Capture the cell that displays the provided text and extract its [X, Y] central coordinate. 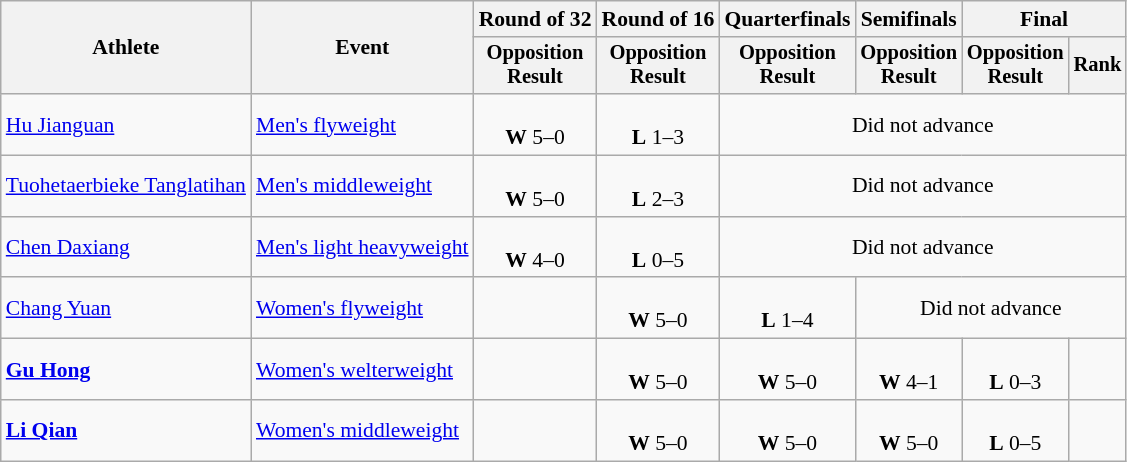
Rank [1098, 66]
Final [1044, 19]
Tuohetaerbieke Tanglatihan [126, 186]
Chang Yuan [126, 308]
L 1–4 [787, 308]
L 0–3 [1016, 370]
L 1–3 [658, 124]
Women's welterweight [362, 370]
Chen Daxiang [126, 248]
Li Qian [126, 430]
Men's light heavyweight [362, 248]
Event [362, 48]
W 4–1 [908, 370]
Men's middleweight [362, 186]
Semifinals [908, 19]
Women's flyweight [362, 308]
W 4–0 [536, 248]
Women's middleweight [362, 430]
Round of 16 [658, 19]
L 2–3 [658, 186]
Hu Jianguan [126, 124]
Round of 32 [536, 19]
Athlete [126, 48]
Gu Hong [126, 370]
Men's flyweight [362, 124]
Quarterfinals [787, 19]
